Detect which cell encompasses the target text, then output its [x, y] center coordinate. 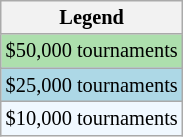
$50,000 tournaments [92, 51]
$25,000 tournaments [92, 85]
$10,000 tournaments [92, 118]
Legend [92, 17]
